Identify which cell holds the provided text, then report its [X, Y] central coordinate. 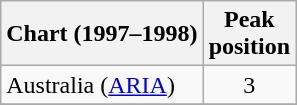
Peakposition [249, 34]
Chart (1997–1998) [102, 34]
3 [249, 85]
Australia (ARIA) [102, 85]
